Determine the [X, Y] coordinate at the center of the cell enclosing the given text.  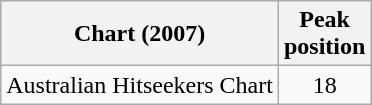
Chart (2007) [140, 34]
18 [324, 85]
Australian Hitseekers Chart [140, 85]
Peakposition [324, 34]
